From the cell containing the given text, extract its center point as [x, y] coordinate. 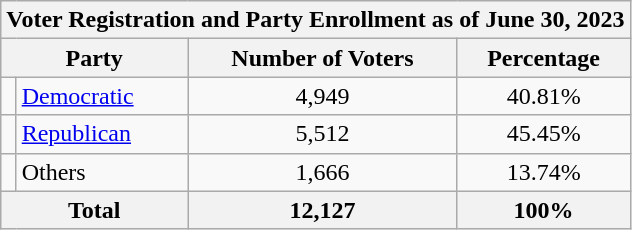
13.74% [544, 172]
100% [544, 210]
5,512 [323, 134]
Total [94, 210]
Democratic [102, 96]
Others [102, 172]
Percentage [544, 58]
40.81% [544, 96]
45.45% [544, 134]
4,949 [323, 96]
1,666 [323, 172]
Party [94, 58]
Number of Voters [323, 58]
Voter Registration and Party Enrollment as of June 30, 2023 [316, 20]
Republican [102, 134]
12,127 [323, 210]
